From the cell containing the given text, extract its center point as [X, Y] coordinate. 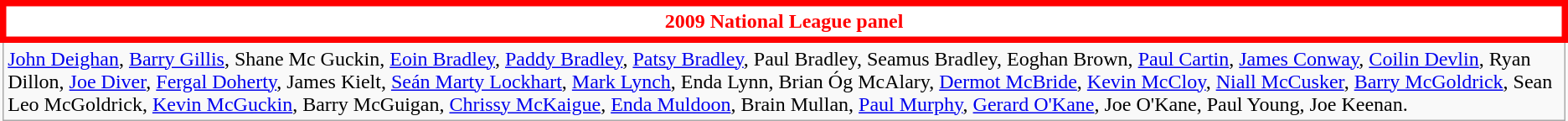
2009 National League panel [784, 22]
